Determine the [X, Y] coordinate at the center of the cell enclosing the given text.  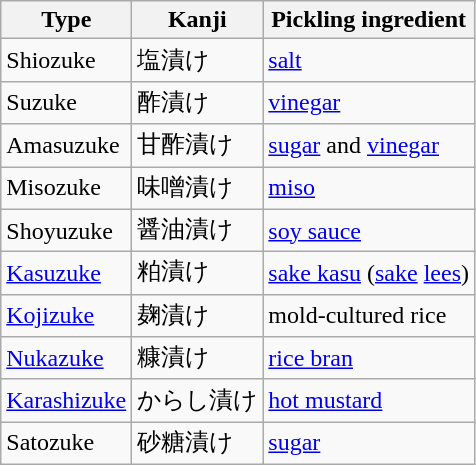
Satozuke [66, 444]
Type [66, 20]
salt [369, 60]
Karashizuke [66, 400]
miso [369, 188]
Misozuke [66, 188]
粕漬け [198, 274]
sugar and vinegar [369, 146]
sugar [369, 444]
塩漬け [198, 60]
からし漬け [198, 400]
Kanji [198, 20]
mold-cultured rice [369, 316]
rice bran [369, 358]
Amasuzuke [66, 146]
vinegar [369, 102]
Shiozuke [66, 60]
砂糖漬け [198, 444]
Pickling ingredient [369, 20]
麹漬け [198, 316]
Suzuke [66, 102]
Kasuzuke [66, 274]
Kojizuke [66, 316]
Nukazuke [66, 358]
hot mustard [369, 400]
soy sauce [369, 230]
糠漬け [198, 358]
sake kasu (sake lees) [369, 274]
味噌漬け [198, 188]
醤油漬け [198, 230]
Shoyuzuke [66, 230]
甘酢漬け [198, 146]
酢漬け [198, 102]
